Find where the given text appears and provide that cell's center as [X, Y] coordinate. 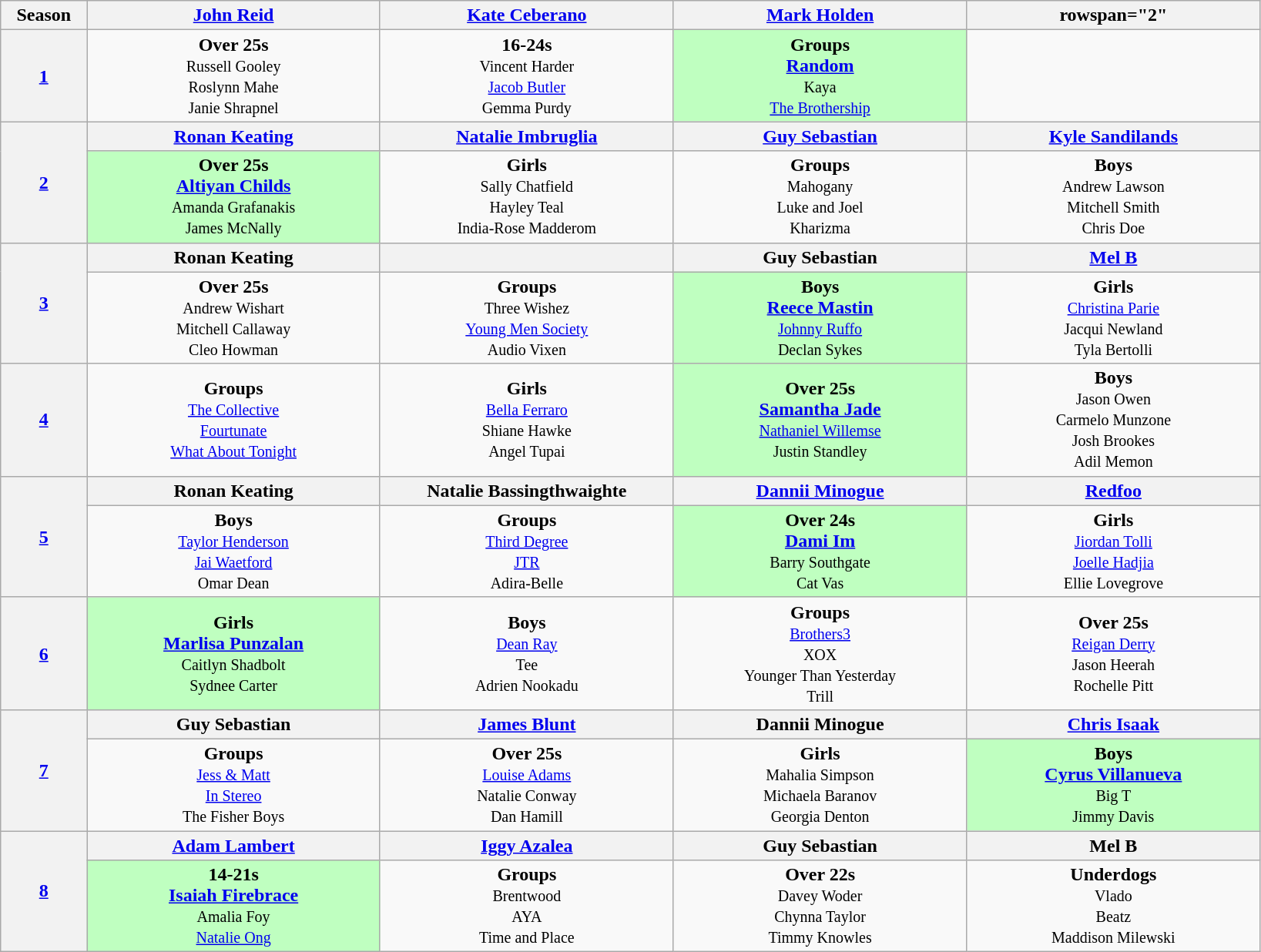
GroupsRandomKayaThe Brothership [820, 75]
Redfoo [1114, 491]
John Reid [234, 15]
2 [44, 182]
14-21sIsaiah FirebraceAmalia FoyNatalie Ong [234, 906]
GroupsThird DegreeJTRAdira-Belle [527, 551]
Over 22sDavey WoderChynna TaylorTimmy Knowles [820, 906]
GroupsMahoganyLuke and JoelKharizma [820, 197]
BoysTaylor HendersonJai WaetfordOmar Dean [234, 551]
Natalie Bassingthwaighte [527, 491]
7 [44, 770]
16-24sVincent HarderJacob ButlerGemma Purdy [527, 75]
Over 25sSamantha JadeNathaniel WillemseJustin Standley [820, 420]
Kyle Sandilands [1114, 136]
Chris Isaak [1114, 724]
GirlsChristina ParieJacqui NewlandTyla Bertolli [1114, 317]
4 [44, 420]
1 [44, 75]
Iggy Azalea [527, 845]
rowspan="2" [1114, 15]
BoysDean RayTeeAdrien Nookadu [527, 653]
Over 25sLouise AdamsNatalie ConwayDan Hamill [527, 784]
Natalie Imbruglia [527, 136]
GroupsBrentwoodAYATime and Place [527, 906]
Over 24sDami ImBarry SouthgateCat Vas [820, 551]
Season [44, 15]
Mark Holden [820, 15]
3 [44, 303]
GroupsThree WishezYoung Men SocietyAudio Vixen [527, 317]
Over 25sAndrew WishartMitchell CallawayCleo Howman [234, 317]
BoysReece MastinJohnny Ruffo Declan Sykes [820, 317]
UnderdogsVladoBeatzMaddison Milewski [1114, 906]
GirlsJiordan TolliJoelle HadjiaEllie Lovegrove [1114, 551]
GirlsBella FerraroShiane HawkeAngel Tupai [527, 420]
GroupsBrothers3XOXYounger Than YesterdayTrill [820, 653]
BoysAndrew LawsonMitchell SmithChris Doe [1114, 197]
Over 25sRussell GooleyRoslynn MaheJanie Shrapnel [234, 75]
BoysCyrus VillanuevaBig TJimmy Davis [1114, 784]
Adam Lambert [234, 845]
Over 25sReigan DerryJason HeerahRochelle Pitt [1114, 653]
GirlsMarlisa PunzalanCaitlyn ShadboltSydnee Carter [234, 653]
8 [44, 890]
BoysJason OwenCarmelo MunzoneJosh BrookesAdil Memon [1114, 420]
GroupsJess & MattIn StereoThe Fisher Boys [234, 784]
GirlsSally ChatfieldHayley TealIndia-Rose Madderom [527, 197]
GroupsThe CollectiveFourtunateWhat About Tonight [234, 420]
6 [44, 653]
James Blunt [527, 724]
Kate Ceberano [527, 15]
5 [44, 536]
GirlsMahalia SimpsonMichaela BaranovGeorgia Denton [820, 784]
Over 25sAltiyan ChildsAmanda GrafanakisJames McNally [234, 197]
